Return the [x, y] coordinate for the center point of the cell that contains the specified text.  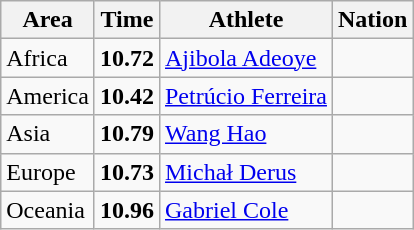
Europe [48, 172]
10.79 [126, 134]
Wang Hao [246, 134]
Ajibola Adeoye [246, 58]
Nation [372, 20]
10.72 [126, 58]
Michał Derus [246, 172]
Oceania [48, 210]
America [48, 96]
Asia [48, 134]
Africa [48, 58]
Athlete [246, 20]
Area [48, 20]
Time [126, 20]
Gabriel Cole [246, 210]
10.96 [126, 210]
10.42 [126, 96]
Petrúcio Ferreira [246, 96]
10.73 [126, 172]
